Scan for the cell matching the given text and deliver its (x, y) coordinate at center. 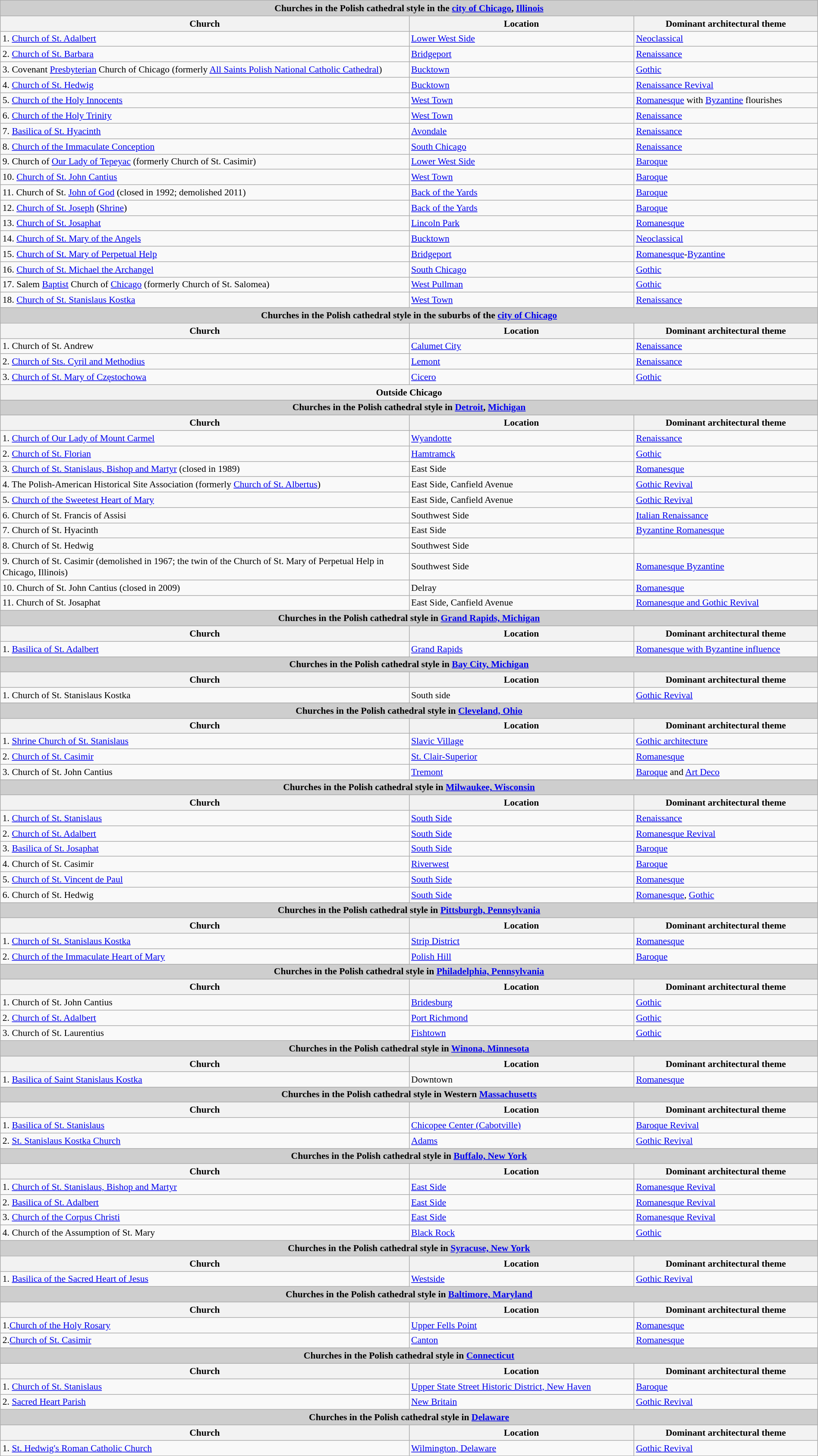
Churches in the Polish cathedral style in the suburbs of the city of Chicago (409, 316)
3. Church of St. Stanislaus, Bishop and Martyr (closed in 1989) (204, 469)
Romanesque and Gothic Revival (726, 603)
Lemont (521, 362)
17. Salem Baptist Church of Chicago (formerly Church of St. Salomea) (204, 285)
Wilmington, Delaware (521, 1448)
2. St. Stanislaus Kostka Church (204, 1141)
2. Church of Sts. Cyril and Methodius (204, 362)
2. Basilica of St. Adalbert (204, 1202)
1. Church of Our Lady of Mount Carmel (204, 439)
8. Church of St. Hedwig (204, 546)
2.Church of St. Casimir (204, 1340)
1. Church of St. Adalbert (204, 39)
New Britain (521, 1402)
Upper State Street Historic District, New Haven (521, 1387)
Churches in the Polish cathedral style in Milwaukee, Wisconsin (409, 788)
1. Shrine Church of St. Stanislaus (204, 741)
Downtown (521, 1079)
Baroque Revival (726, 1126)
Outside Chicago (409, 392)
St. Clair-Superior (521, 757)
2. Church of St. Casimir (204, 757)
Cicero (521, 377)
Gothic architecture (726, 741)
Churches in the Polish cathedral style in Philadelphia, Pennsylvania (409, 972)
13. Church of St. Josaphat (204, 223)
9. Church of St. Casimir (demolished in 1967; the twin of the Church of St. Mary of Perpetual Help in Chicago, Illinois) (204, 567)
7. Church of St. Hyacinth (204, 530)
1. Church of St. John Cantius (204, 1003)
Churches in the Polish cathedral style in Grand Rapids, Michigan (409, 618)
South side (521, 695)
11. Church of St. John of God (closed in 1992; demolished 2011) (204, 193)
4. Church of the Assumption of St. Mary (204, 1233)
1. Church of St. Andrew (204, 346)
Churches in the Polish cathedral style in Bay City, Michigan (409, 665)
Slavic Village (521, 741)
Renaissance Revival (726, 85)
2. Church of the Immaculate Heart of Mary (204, 957)
Upper Fells Point (521, 1325)
Churches in the Polish cathedral style in the city of Chicago, Illinois (409, 8)
Byzantine Romanesque (726, 530)
10. Church of St. John Cantius (204, 177)
3. Church of St. Mary of Częstochowa (204, 377)
Romanesque with Byzantine flourishes (726, 100)
3. Church of the Corpus Christi (204, 1218)
5. Church of the Sweetest Heart of Mary (204, 500)
16. Church of St. Michael the Archangel (204, 270)
Romanesque-Byzantine (726, 254)
Port Richmond (521, 1018)
Romanesque, Gothic (726, 895)
1. Basilica of St. Adalbert (204, 649)
3. Basilica of St. Josaphat (204, 849)
9. Church of Our Lady of Tepeyac (formerly Church of St. Casimir) (204, 162)
1. Basilica of the Sacred Heart of Jesus (204, 1279)
3. Church of St. John Cantius (204, 772)
Lincoln Park (521, 223)
14. Church of St. Mary of the Angels (204, 239)
Baroque and Art Deco (726, 772)
Strip District (521, 941)
Adams (521, 1141)
Churches in the Polish cathedral style in Cleveland, Ohio (409, 711)
3. Covenant Presbyterian Church of Chicago (formerly All Saints Polish National Catholic Cathedral) (204, 70)
Churches in the Polish cathedral style in Baltimore, Maryland (409, 1295)
18. Church of St. Stanislaus Kostka (204, 300)
Churches in the Polish cathedral style in Connecticut (409, 1356)
Wyandotte (521, 439)
Italian Renaissance (726, 515)
10. Church of St. John Cantius (closed in 2009) (204, 588)
Westside (521, 1279)
12. Church of St. Joseph (Shrine) (204, 208)
15. Church of St. Mary of Perpetual Help (204, 254)
Churches in the Polish cathedral style in Pittsburgh, Pennsylvania (409, 910)
Churches in the Polish cathedral style in Syracuse, New York (409, 1249)
Grand Rapids (521, 649)
6. Church of St. Hedwig (204, 895)
2. Church of St. Florian (204, 454)
7. Basilica of St. Hyacinth (204, 131)
Canton (521, 1340)
2. Sacred Heart Parish (204, 1402)
5. Church of St. Vincent de Paul (204, 880)
West Pullman (521, 285)
1. Church of St. Stanislaus, Bishop and Martyr (204, 1187)
Bridesburg (521, 1003)
Churches in the Polish cathedral style in Winona, Minnesota (409, 1049)
1. Basilica of St. Stanislaus (204, 1126)
1. St. Hedwig's Roman Catholic Church (204, 1448)
1.Church of the Holy Rosary (204, 1325)
Fishtown (521, 1033)
Churches in the Polish cathedral style in Delaware (409, 1418)
6. Church of St. Francis of Assisi (204, 515)
4. Church of St. Hedwig (204, 85)
2. Church of St. Barbara (204, 54)
4. The Polish-American Historical Site Association (formerly Church of St. Albertus) (204, 485)
Churches in the Polish cathedral style in Detroit, Michigan (409, 408)
Tremont (521, 772)
1. Basilica of Saint Stanislaus Kostka (204, 1079)
Delray (521, 588)
5. Church of the Holy Innocents (204, 100)
8. Church of the Immaculate Conception (204, 147)
11. Church of St. Josaphat (204, 603)
6. Church of the Holy Trinity (204, 116)
Romanesque Byzantine (726, 567)
Riverwest (521, 864)
Romanesque with Byzantine influence (726, 649)
Avondale (521, 131)
Polish Hill (521, 957)
Calumet City (521, 346)
Churches in the Polish cathedral style in Western Massachusetts (409, 1095)
Hamtramck (521, 454)
3. Church of St. Laurentius (204, 1033)
Churches in the Polish cathedral style in Buffalo, New York (409, 1156)
4. Church of St. Casimir (204, 864)
Black Rock (521, 1233)
Chicopee Center (Cabotville) (521, 1126)
